Capture the cell that displays the provided text and extract its [x, y] central coordinate. 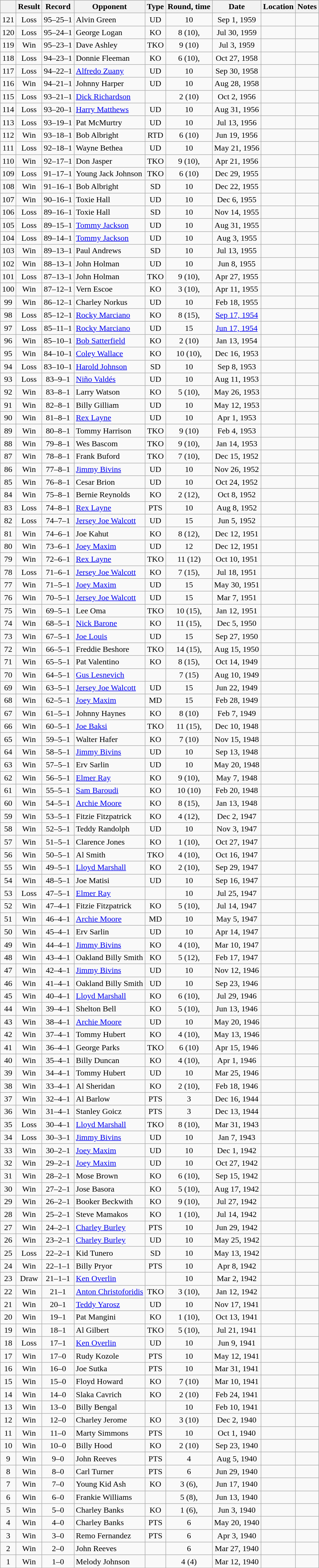
119 [8, 45]
74–7–1 [58, 521]
75–8–1 [58, 495]
5–0 [58, 1510]
Apr 3, 1940 [237, 1536]
Al Gilbert [109, 1330]
Charley Jerome [109, 1420]
Marty Simmons [109, 1433]
100 [8, 289]
71–6–1 [58, 572]
89–15–1 [58, 225]
Jan 12, 1951 [237, 611]
74 [8, 623]
Billy Pryor [109, 1266]
Jul 13, 1955 [237, 251]
84–10–1 [58, 353]
Jun 13, 1940 [237, 1497]
Jul 29, 1946 [237, 996]
1 [8, 1561]
Charley Norkus [109, 302]
Aug 3, 1955 [237, 238]
83–10–1 [58, 366]
May 20, 1948 [237, 765]
Jul 3, 1959 [237, 45]
70 [8, 675]
George Logan [109, 32]
61–5–1 [58, 713]
68 [8, 700]
57–5–1 [58, 765]
Clarence Jones [109, 842]
85–10–1 [58, 341]
67 [8, 713]
60–5–1 [58, 726]
Jun 29, 1940 [237, 1471]
Jun 9, 1941 [237, 1343]
87 [8, 456]
55 [8, 868]
43 [8, 1022]
Bernie Reynolds [109, 495]
Apr 27, 1955 [237, 276]
Draw [29, 1279]
5 (12), [189, 957]
39 [8, 1073]
Jun 5, 1952 [237, 521]
76 [8, 598]
16–0 [58, 1368]
25 [8, 1253]
19–1 [58, 1317]
Teddy Yarosz [109, 1304]
36–4–1 [58, 1047]
Jul 14, 1942 [237, 1215]
Mar 10, 1947 [237, 945]
118 [8, 58]
Aug 5, 1940 [237, 1459]
22–1–1 [58, 1266]
4 (4) [189, 1561]
Apr 1, 1946 [237, 1060]
59 [8, 816]
74–6–1 [58, 533]
Slaka Cavrich [109, 1394]
74–8–1 [58, 508]
May 13, 1946 [237, 1035]
Sep 23, 1940 [237, 1446]
94–23–1 [58, 58]
Donnie Fleeman [109, 58]
Johnny Harper [109, 84]
Jul 13, 1956 [237, 122]
80 [8, 546]
Notes [307, 7]
Cesar Brion [109, 482]
89–16–1 [58, 212]
Tommy Harrison [109, 431]
Oct 10, 1951 [237, 559]
82 [8, 521]
10 (10) [189, 791]
19 [8, 1330]
54 [8, 880]
Floyd Howard [109, 1381]
Jun 17, 1954 [237, 328]
27–2–1 [58, 1189]
90 [8, 418]
Dick Richardson [109, 97]
Niño Valdés [109, 379]
4 (12), [189, 816]
17–1 [58, 1343]
105 [8, 225]
29 [8, 1202]
May 20, 1946 [237, 1022]
Joe Sutka [109, 1368]
73 [8, 636]
Jan 13, 1948 [237, 803]
92 [8, 392]
51 [8, 919]
2 [8, 1548]
Oct 13, 1941 [237, 1317]
6–0 [58, 1497]
91–17–1 [58, 174]
10 (10), [189, 353]
Pat Mangini [109, 1317]
42–4–1 [58, 970]
89–13–1 [58, 251]
40 [8, 1060]
Larry Watson [109, 392]
111 [8, 148]
Feb 7, 1949 [237, 713]
49 [8, 945]
Mar 27, 1940 [237, 1548]
103 [8, 251]
Aug 17, 1942 [237, 1189]
Mar 2, 1942 [237, 1279]
Oct 8, 1952 [237, 495]
86 [8, 469]
97 [8, 328]
3 (10) [189, 1420]
93–19–1 [58, 122]
70–5–1 [58, 598]
Dec 16, 1953 [237, 353]
Jun 8, 1955 [237, 264]
69 [8, 688]
Feb 28, 1949 [237, 700]
10–0 [58, 1446]
87–13–1 [58, 276]
26 [8, 1240]
31–4–1 [58, 1112]
85 [8, 482]
14 (15), [189, 649]
8 (10) [189, 713]
78–8–1 [58, 456]
Apr 8, 1942 [237, 1266]
Sep 30, 1958 [237, 71]
114 [8, 109]
Johnny Haynes [109, 713]
92–18–1 [58, 148]
Teddy Randolph [109, 829]
78 [8, 572]
Jul 25, 1947 [237, 893]
Mar 31, 1941 [237, 1368]
52 [8, 906]
93–20–1 [58, 109]
53 [8, 893]
Anton Christoforidis [109, 1292]
91–16–1 [58, 187]
Dec 16, 1944 [237, 1099]
Melody Johnson [109, 1561]
36 [8, 1112]
21–1 [58, 1292]
107 [8, 200]
May 30, 1951 [237, 585]
Sep 23, 1946 [237, 983]
60 [8, 803]
May 26, 1953 [237, 392]
Oct 1, 1940 [237, 1433]
98 [8, 315]
May 25, 1942 [237, 1240]
Mose Brown [109, 1176]
56 [8, 855]
54–5–1 [58, 803]
32 [8, 1163]
44–4–1 [58, 945]
13–0 [58, 1407]
77–8–1 [58, 469]
110 [8, 161]
5 [8, 1510]
Dec 5, 1950 [237, 623]
Jul 18, 1951 [237, 572]
Sam Baroudi [109, 791]
83–8–1 [58, 392]
21 [8, 1304]
14 [8, 1394]
83 [8, 508]
Result [29, 7]
Joe Baksi [109, 726]
Billy Hood [109, 1446]
92–17–1 [58, 161]
Mar 12, 1940 [237, 1561]
35 [8, 1124]
17–0 [58, 1356]
47 [8, 970]
80–8–1 [58, 431]
59–5–1 [58, 739]
39–4–1 [58, 1009]
29–2–1 [58, 1163]
95–24–1 [58, 32]
Apr 14, 1947 [237, 932]
Walter Hafer [109, 739]
7–0 [58, 1484]
66 [8, 726]
101 [8, 276]
21–1–1 [58, 1279]
88–13–1 [58, 264]
79–8–1 [58, 444]
Jan 13, 1954 [237, 341]
Dec 6, 1955 [237, 200]
84 [8, 495]
24–2–1 [58, 1227]
24 [8, 1266]
28 [8, 1215]
85–11–1 [58, 328]
35–4–1 [58, 1060]
Sep 13, 1948 [237, 752]
8–0 [58, 1471]
Billy Gilliam [109, 405]
Rudy Kozole [109, 1356]
Shelton Bell [109, 1009]
Aug 8, 1952 [237, 508]
37 [8, 1099]
109 [8, 174]
58 [8, 829]
Lee Oma [109, 611]
Frank Buford [109, 456]
Booker Beckwith [109, 1202]
Dec 15, 1952 [237, 456]
Location [278, 7]
Jan 7, 1943 [237, 1137]
12–0 [58, 1420]
33–4–1 [58, 1086]
72–6–1 [58, 559]
3–0 [58, 1536]
Feb 18, 1946 [237, 1086]
40–4–1 [58, 996]
Al Smith [109, 855]
Nov 12, 1946 [237, 970]
116 [8, 84]
Sep 16, 1947 [237, 880]
42 [8, 1035]
95–23–1 [58, 45]
34–4–1 [58, 1073]
Oct 27, 1947 [237, 842]
22 [8, 1292]
2 (12), [189, 495]
Sep 15, 1942 [237, 1176]
Gus Lesnevich [109, 675]
Jose Basora [109, 1189]
30 [8, 1189]
Apr 21, 1956 [237, 161]
96 [8, 341]
Al Barlow [109, 1099]
65 [8, 739]
13 [8, 1407]
53–5–1 [58, 816]
Sep 1, 1959 [237, 20]
46–4–1 [58, 919]
Round, time [189, 7]
30–4–1 [58, 1124]
Billy Duncan [109, 1060]
Coley Wallace [109, 353]
Young Jack Johnson [109, 174]
Nov 14, 1955 [237, 212]
48–5–1 [58, 880]
Mar 31, 1943 [237, 1124]
Freddie Beshore [109, 649]
41–4–1 [58, 983]
83–9–1 [58, 379]
73–6–1 [58, 546]
Dave Ashley [109, 45]
30–3–1 [58, 1137]
17 [8, 1356]
65–5–1 [58, 662]
Nov 17, 1941 [237, 1304]
86–12–1 [58, 302]
99 [8, 302]
May 13, 1942 [237, 1253]
56–5–1 [58, 777]
4–0 [58, 1523]
20–1 [58, 1304]
Joe Louis [109, 636]
7 [8, 1484]
41 [8, 1047]
Feb 18, 1955 [237, 302]
Alvin Green [109, 20]
Dec 10, 1948 [237, 726]
May 12, 1941 [237, 1356]
Young Kid Ash [109, 1484]
68–5–1 [58, 623]
May 21, 1956 [237, 148]
Jun 29, 1942 [237, 1227]
May 5, 1947 [237, 919]
Oct 27, 1942 [237, 1163]
Jan 12, 1942 [237, 1292]
102 [8, 264]
47–4–1 [58, 906]
45–4–1 [58, 932]
25–2–1 [58, 1215]
108 [8, 187]
Dec 22, 1955 [237, 187]
1–0 [58, 1561]
3 (6), [189, 1484]
Mar 25, 1946 [237, 1073]
Oct 24, 1952 [237, 482]
15–0 [58, 1381]
66–5–1 [58, 649]
Remo Fernandez [109, 1536]
47–5–1 [58, 893]
Feb 20, 1948 [237, 791]
23 [8, 1279]
Mar 7, 1951 [237, 598]
45 [8, 996]
7 (10), [189, 456]
7 (15), [189, 572]
May 7, 1948 [237, 777]
Nov 15, 1948 [237, 739]
120 [8, 32]
64–5–1 [58, 675]
Jan 14, 1953 [237, 444]
26–2–1 [58, 1202]
55–5–1 [58, 791]
Bob Satterfield [109, 341]
88 [8, 444]
37–4–1 [58, 1035]
81–8–1 [58, 418]
Jun 22, 1949 [237, 688]
Oct 2, 1956 [237, 97]
18 [8, 1343]
58–5–1 [58, 752]
93 [8, 379]
Pat McMurtry [109, 122]
14–0 [58, 1394]
Date [237, 7]
64 [8, 752]
85–12–1 [58, 315]
Aug 11, 1953 [237, 379]
44 [8, 1009]
11–0 [58, 1433]
Dec 29, 1955 [237, 174]
91 [8, 405]
77 [8, 585]
9 [8, 1459]
George Parks [109, 1047]
Mar 10, 1941 [237, 1381]
Jul 21, 1941 [237, 1330]
Don Jasper [109, 161]
Alfredo Zuany [109, 71]
Record [58, 7]
Feb 10, 1941 [237, 1407]
62 [8, 777]
75 [8, 611]
Sep 17, 1954 [237, 315]
90–16–1 [58, 200]
9–0 [58, 1459]
50–5–1 [58, 855]
71 [8, 662]
Oct 27, 1958 [237, 58]
Apr 11, 1955 [237, 289]
Nov 26, 1952 [237, 469]
93–18–1 [58, 135]
Frankie Williams [109, 1497]
May 12, 1953 [237, 405]
38 [8, 1086]
104 [8, 238]
27 [8, 1227]
94–22–1 [58, 71]
Nick Barone [109, 623]
52–5–1 [58, 829]
71–5–1 [58, 585]
May 20, 1940 [237, 1523]
10 (15), [189, 611]
Joe Kahut [109, 533]
82–8–1 [58, 405]
Aug 28, 1958 [237, 84]
Dec 1, 1942 [237, 1150]
89 [8, 431]
49–5–1 [58, 868]
Dec 2, 1947 [237, 816]
34 [8, 1137]
Carl Turner [109, 1471]
112 [8, 135]
11 (12) [189, 559]
62–5–1 [58, 700]
Jun 13, 1946 [237, 1009]
Type [155, 7]
11 [8, 1433]
61 [8, 791]
Jun 3, 1940 [237, 1510]
7 (15) [189, 675]
95–25–1 [58, 20]
Sep 8, 1953 [237, 366]
Billy Bengal [109, 1407]
Sep 27, 1950 [237, 636]
51–5–1 [58, 842]
31 [8, 1176]
Pat Valentino [109, 662]
Oct 14, 1949 [237, 662]
Harold Johnson [109, 366]
RTD [155, 135]
Sep 29, 1947 [237, 868]
23–2–1 [58, 1240]
94–21–1 [58, 84]
76–8–1 [58, 482]
32–4–1 [58, 1099]
Aug 10, 1949 [237, 675]
Dec 13, 1944 [237, 1112]
117 [8, 71]
Stanley Goicz [109, 1112]
95 [8, 353]
22–2–1 [58, 1253]
Paul Andrews [109, 251]
30–2–1 [58, 1150]
106 [8, 212]
Wayne Bethea [109, 148]
Al Sheridan [109, 1086]
8 [8, 1471]
Jul 27, 1942 [237, 1202]
38–4–1 [58, 1022]
79 [8, 559]
94 [8, 366]
8 (12), [189, 533]
67–5–1 [58, 636]
121 [8, 20]
89–14–1 [58, 238]
43–4–1 [58, 957]
Nov 3, 1947 [237, 829]
57 [8, 842]
Harry Matthews [109, 109]
87–12–1 [58, 289]
115 [8, 97]
Jul 14, 1947 [237, 906]
Opponent [109, 7]
72 [8, 649]
Feb 4, 1953 [237, 431]
Feb 24, 1941 [237, 1394]
Vern Escoe [109, 289]
Wes Bascom [109, 444]
Oct 16, 1947 [237, 855]
Aug 31, 1955 [237, 225]
Apr 15, 1946 [237, 1047]
81 [8, 533]
Aug 31, 1956 [237, 109]
69–5–1 [58, 611]
18–1 [58, 1330]
63 [8, 765]
Jun 17, 1940 [237, 1484]
Steve Mamakos [109, 1215]
46 [8, 983]
63–5–1 [58, 688]
20 [8, 1317]
50 [8, 932]
28–2–1 [58, 1176]
Apr 1, 1953 [237, 418]
48 [8, 957]
33 [8, 1150]
1 (6), [189, 1510]
Aug 15, 1950 [237, 649]
Feb 17, 1947 [237, 957]
5 (8), [189, 1497]
16 [8, 1368]
93–21–1 [58, 97]
113 [8, 122]
Joe Matisi [109, 880]
Kid Tunero [109, 1253]
Jul 30, 1959 [237, 32]
Dec 2, 1940 [237, 1420]
2–0 [58, 1548]
Jun 19, 1956 [237, 135]
